Scan for the cell matching the given text and deliver its [X, Y] coordinate at center. 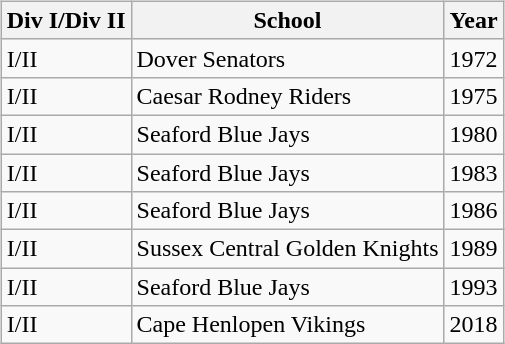
1989 [474, 249]
Sussex Central Golden Knights [288, 249]
Cape Henlopen Vikings [288, 325]
1972 [474, 58]
1983 [474, 173]
Div I/Div II [66, 20]
1975 [474, 96]
Dover Senators [288, 58]
1986 [474, 211]
1993 [474, 287]
2018 [474, 325]
School [288, 20]
Year [474, 20]
1980 [474, 134]
Caesar Rodney Riders [288, 96]
